Output the (x, y) coordinate of the center of the cell containing the given text.  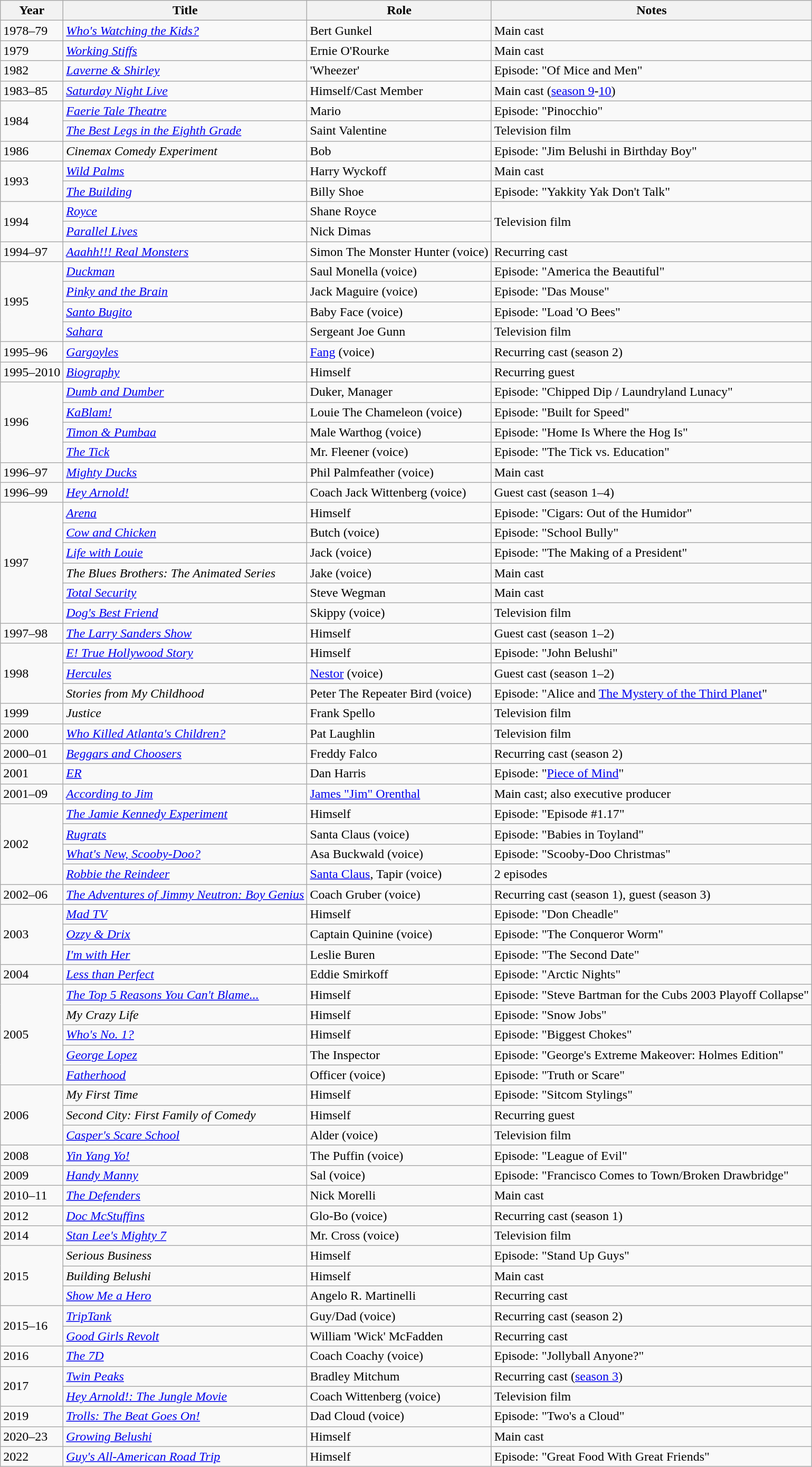
2006 (32, 1115)
1995 (32, 302)
Stan Lee's Mighty 7 (185, 1236)
Alder (voice) (399, 1135)
Hercules (185, 673)
The Inspector (399, 1055)
Show Me a Hero (185, 1296)
Episode: "The Making of a President" (651, 552)
The Larry Sanders Show (185, 633)
1995–2010 (32, 372)
1994–97 (32, 252)
Timon & Pumbaa (185, 432)
Mad TV (185, 915)
Episode: "Load 'O Bees" (651, 312)
1996–99 (32, 492)
Skippy (voice) (399, 613)
Episode: "The Conqueror Worm" (651, 935)
Growing Belushi (185, 1436)
Santa Claus, Tapir (voice) (399, 874)
Duckman (185, 272)
Trolls: The Beat Goes On! (185, 1416)
Handy Manny (185, 1175)
Role (399, 11)
Casper's Scare School (185, 1135)
Butch (voice) (399, 532)
2014 (32, 1236)
1996–97 (32, 472)
Dumb and Dumber (185, 392)
Episode: "Great Food With Great Friends" (651, 1456)
Harry Wyckoff (399, 171)
Nick Morelli (399, 1195)
Duker, Manager (399, 392)
Glo-Bo (voice) (399, 1215)
Guest cast (season 1–4) (651, 492)
Who's Watching the Kids? (185, 31)
Frank Spello (399, 713)
1995–96 (32, 352)
Main cast; also executive producer (651, 794)
Episode: "Home Is Where the Hog Is" (651, 432)
Episode: "Biggest Chokes" (651, 1035)
Nick Dimas (399, 231)
The Blues Brothers: The Animated Series (185, 573)
Aaahh!!! Real Monsters (185, 252)
1997 (32, 563)
2 episodes (651, 874)
Mighty Ducks (185, 472)
Faerie Tale Theatre (185, 111)
Total Security (185, 593)
What's New, Scooby-Doo? (185, 854)
Leslie Buren (399, 955)
Episode: "America the Beautiful" (651, 272)
Arena (185, 512)
2005 (32, 1035)
Episode: "George's Extreme Makeover: Holmes Edition" (651, 1055)
Cow and Chicken (185, 532)
1993 (32, 181)
Captain Quinine (voice) (399, 935)
2020–23 (32, 1436)
1982 (32, 71)
Less than Perfect (185, 975)
Shane Royce (399, 211)
Recurring cast (season 1) (651, 1215)
2016 (32, 1356)
1983–85 (32, 91)
Coach Coachy (voice) (399, 1356)
2012 (32, 1215)
Twin Peaks (185, 1376)
Biography (185, 372)
The Tick (185, 452)
Episode: "Jim Belushi in Birthday Boy" (651, 151)
Billy Shoe (399, 191)
Episode: "Stand Up Guys" (651, 1256)
William 'Wick' McFadden (399, 1336)
Hey Arnold!: The Jungle Movie (185, 1396)
Yin Yang Yo! (185, 1155)
Episode: "Of Mice and Men" (651, 71)
Peter The Repeater Bird (voice) (399, 693)
Second City: First Family of Comedy (185, 1115)
Royce (185, 211)
Guy/Dad (voice) (399, 1316)
Stories from My Childhood (185, 693)
Beggars and Choosers (185, 754)
Simon The Monster Hunter (voice) (399, 252)
Dog's Best Friend (185, 613)
2000–01 (32, 754)
Episode: "Built for Speed" (651, 412)
Episode: "Scooby-Doo Christmas" (651, 854)
James "Jim" Orenthal (399, 794)
Life with Louie (185, 552)
Himself/Cast Member (399, 91)
Episode: "School Bully" (651, 532)
Eddie Smirkoff (399, 975)
Who Killed Atlanta's Children? (185, 733)
2008 (32, 1155)
Working Stiffs (185, 51)
Phil Palmfeather (voice) (399, 472)
1994 (32, 221)
Saint Valentine (399, 131)
1984 (32, 121)
TripTank (185, 1316)
Saturday Night Live (185, 91)
Bob (399, 151)
2002–06 (32, 894)
The Defenders (185, 1195)
Episode: "Episode #1.17" (651, 814)
Episode: "The Second Date" (651, 955)
Doc McStuffins (185, 1215)
1978–79 (32, 31)
1999 (32, 713)
Rugrats (185, 834)
2019 (32, 1416)
Coach Jack Wittenberg (voice) (399, 492)
Episode: "Snow Jobs" (651, 1015)
The Building (185, 191)
2001–09 (32, 794)
According to Jim (185, 794)
Gargoyles (185, 352)
Episode: "Two's a Cloud" (651, 1416)
Robbie the Reindeer (185, 874)
'Wheezer' (399, 71)
E! True Hollywood Story (185, 653)
Good Girls Revolt (185, 1336)
Mr. Cross (voice) (399, 1236)
Hey Arnold! (185, 492)
1986 (32, 151)
Episode: "Pinocchio" (651, 111)
Dad Cloud (voice) (399, 1416)
KaBlam! (185, 412)
Episode: "Sitcom Stylings" (651, 1095)
The Jamie Kennedy Experiment (185, 814)
Jack Maguire (voice) (399, 292)
2003 (32, 935)
The Adventures of Jimmy Neutron: Boy Genius (185, 894)
Episode: "Piece of Mind" (651, 774)
Episode: "Yakkity Yak Don't Talk" (651, 191)
Baby Face (voice) (399, 312)
Laverne & Shirley (185, 71)
Bert Gunkel (399, 31)
Officer (voice) (399, 1075)
Freddy Falco (399, 754)
The Top 5 Reasons You Can't Blame... (185, 995)
Fang (voice) (399, 352)
Santa Claus (voice) (399, 834)
Main cast (season 9-10) (651, 91)
2001 (32, 774)
Angelo R. Martinelli (399, 1296)
Pat Laughlin (399, 733)
1998 (32, 673)
Ernie O'Rourke (399, 51)
Bradley Mitchum (399, 1376)
Parallel Lives (185, 231)
Episode: "Steve Bartman for the Cubs 2003 Playoff Collapse" (651, 995)
1997–98 (32, 633)
Episode: "The Tick vs. Education" (651, 452)
Who's No. 1? (185, 1035)
Asa Buckwald (voice) (399, 854)
Sahara (185, 332)
2017 (32, 1386)
Notes (651, 11)
ER (185, 774)
Sal (voice) (399, 1175)
Nestor (voice) (399, 673)
Mr. Fleener (voice) (399, 452)
The 7D (185, 1356)
Wild Palms (185, 171)
Saul Monella (voice) (399, 272)
1979 (32, 51)
Episode: "Francisco Comes to Town/Broken Drawbridge" (651, 1175)
Guy's All-American Road Trip (185, 1456)
Episode: "Chipped Dip / Laundryland Lunacy" (651, 392)
2010–11 (32, 1195)
Recurring cast (season 3) (651, 1376)
My First Time (185, 1095)
2015 (32, 1276)
Episode: "Jollyball Anyone?" (651, 1356)
Episode: "Don Cheadle" (651, 915)
Sergeant Joe Gunn (399, 332)
Episode: "Truth or Scare" (651, 1075)
Serious Business (185, 1256)
Fatherhood (185, 1075)
Mario (399, 111)
Title (185, 11)
Santo Bugito (185, 312)
2000 (32, 733)
Year (32, 11)
2002 (32, 844)
Coach Wittenberg (voice) (399, 1396)
The Best Legs in the Eighth Grade (185, 131)
Episode: "League of Evil" (651, 1155)
Episode: "Alice and The Mystery of the Third Planet" (651, 693)
2015–16 (32, 1326)
George Lopez (185, 1055)
Episode: "Cigars: Out of the Humidor" (651, 512)
1996 (32, 422)
My Crazy Life (185, 1015)
Episode: "Das Mouse" (651, 292)
I'm with Her (185, 955)
2009 (32, 1175)
Pinky and the Brain (185, 292)
Male Warthog (voice) (399, 432)
Louie The Chameleon (voice) (399, 412)
Recurring cast (season 1), guest (season 3) (651, 894)
Cinemax Comedy Experiment (185, 151)
Jake (voice) (399, 573)
Episode: "Arctic Nights" (651, 975)
Justice (185, 713)
Ozzy & Drix (185, 935)
2022 (32, 1456)
Dan Harris (399, 774)
2004 (32, 975)
Jack (voice) (399, 552)
Episode: "John Belushi" (651, 653)
The Puffin (voice) (399, 1155)
Building Belushi (185, 1276)
Episode: "Babies in Toyland" (651, 834)
Coach Gruber (voice) (399, 894)
Steve Wegman (399, 593)
